Identify which cell holds the provided text, then report its [x, y] central coordinate. 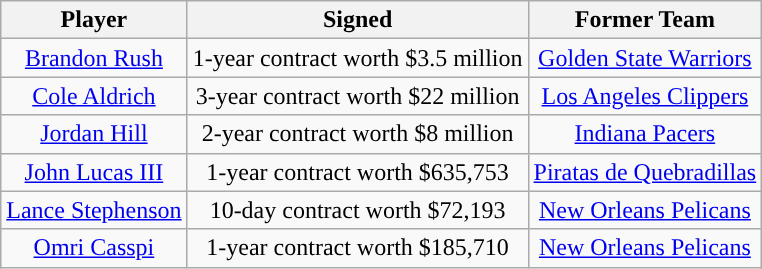
10-day contract worth $72,193 [358, 210]
John Lucas III [94, 172]
Omri Casspi [94, 248]
Brandon Rush [94, 58]
Cole Aldrich [94, 96]
1-year contract worth $185,710 [358, 248]
Jordan Hill [94, 134]
Signed [358, 20]
Lance Stephenson [94, 210]
2-year contract worth $8 million [358, 134]
Piratas de Quebradillas [645, 172]
1-year contract worth $635,753 [358, 172]
Indiana Pacers [645, 134]
3-year contract worth $22 million [358, 96]
1-year contract worth $3.5 million [358, 58]
Los Angeles Clippers [645, 96]
Player [94, 20]
Former Team [645, 20]
Golden State Warriors [645, 58]
